Locate the cell with the specified text and output its [x, y] center coordinate. 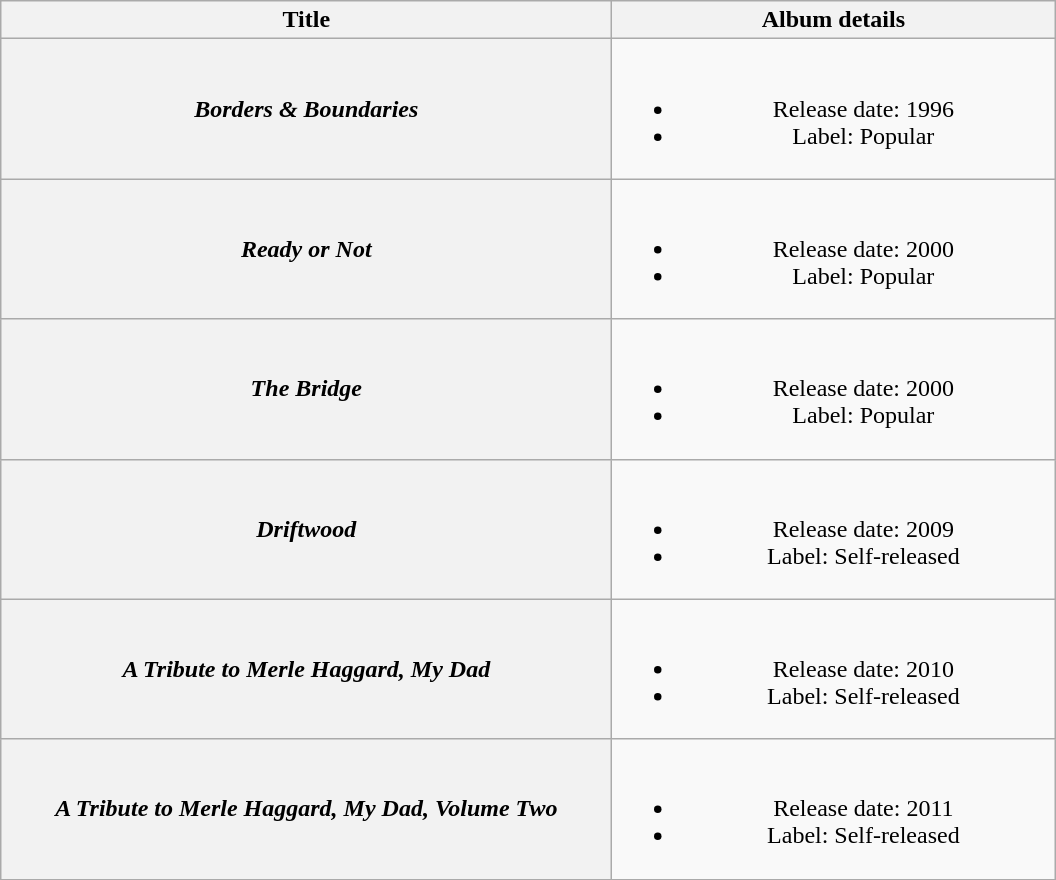
Title [306, 20]
Release date: 2010Label: Self-released [834, 669]
The Bridge [306, 389]
A Tribute to Merle Haggard, My Dad, Volume Two [306, 809]
Driftwood [306, 529]
Release date: 1996Label: Popular [834, 109]
Borders & Boundaries [306, 109]
Album details [834, 20]
Release date: 2011Label: Self-released [834, 809]
A Tribute to Merle Haggard, My Dad [306, 669]
Release date: 2009Label: Self-released [834, 529]
Ready or Not [306, 249]
